Provide the [x, y] coordinate of the cell's center where the given text is located.  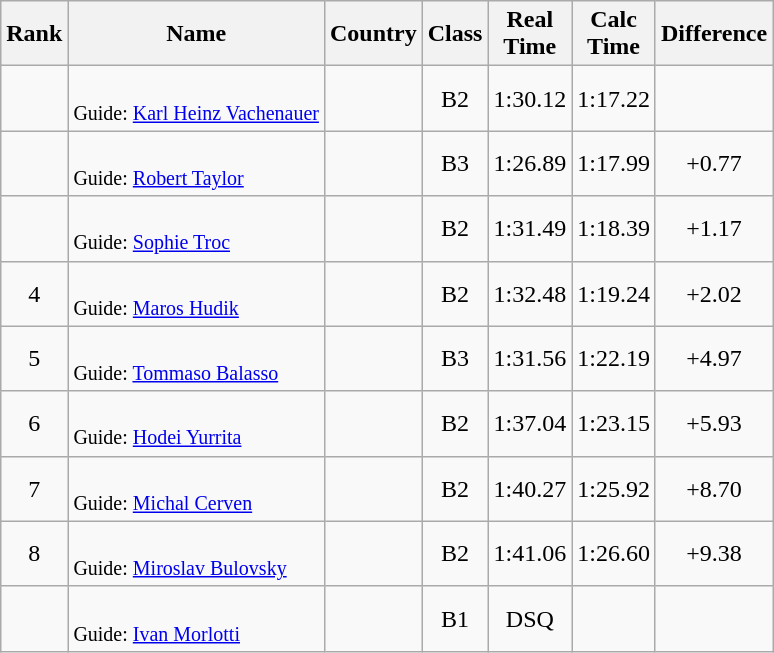
1:19.24 [614, 294]
1:18.39 [614, 228]
1:31.56 [530, 358]
1:22.19 [614, 358]
Guide: Sophie Troc [196, 228]
+4.97 [714, 358]
1:41.06 [530, 554]
+2.02 [714, 294]
Guide: Tommaso Balasso [196, 358]
CalcTime [614, 34]
Guide: Karl Heinz Vachenauer [196, 98]
1:17.22 [614, 98]
4 [34, 294]
1:17.99 [614, 164]
Guide: Miroslav Bulovsky [196, 554]
RealTime [530, 34]
+8.70 [714, 488]
Guide: Ivan Morlotti [196, 618]
5 [34, 358]
Difference [714, 34]
+9.38 [714, 554]
+5.93 [714, 424]
Country [373, 34]
1:32.48 [530, 294]
B1 [455, 618]
DSQ [530, 618]
1:23.15 [614, 424]
1:37.04 [530, 424]
1:26.60 [614, 554]
1:31.49 [530, 228]
1:26.89 [530, 164]
+1.17 [714, 228]
Name [196, 34]
Class [455, 34]
1:30.12 [530, 98]
Rank [34, 34]
Guide: Maros Hudik [196, 294]
7 [34, 488]
Guide: Hodei Yurrita [196, 424]
+0.77 [714, 164]
1:40.27 [530, 488]
6 [34, 424]
Guide: Robert Taylor [196, 164]
8 [34, 554]
Guide: Michal Cerven [196, 488]
1:25.92 [614, 488]
